Scan for the cell matching the given text and deliver its (X, Y) coordinate at center. 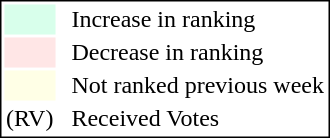
Decrease in ranking (198, 53)
Not ranked previous week (198, 85)
(RV) (29, 119)
Increase in ranking (198, 19)
Received Votes (198, 119)
